Extract the (X, Y) coordinate from the center of the cell holding the provided text.  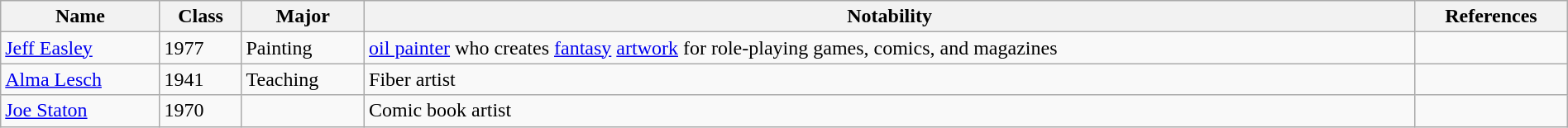
Notability (890, 17)
Comic book artist (890, 111)
Class (200, 17)
Fiber artist (890, 79)
Name (80, 17)
1970 (200, 111)
Alma Lesch (80, 79)
References (1492, 17)
Major (303, 17)
Painting (303, 48)
Teaching (303, 79)
Jeff Easley (80, 48)
oil painter who creates fantasy artwork for role-playing games, comics, and magazines (890, 48)
1977 (200, 48)
Joe Staton (80, 111)
1941 (200, 79)
